Return [x, y] of the center of cell containing provided text 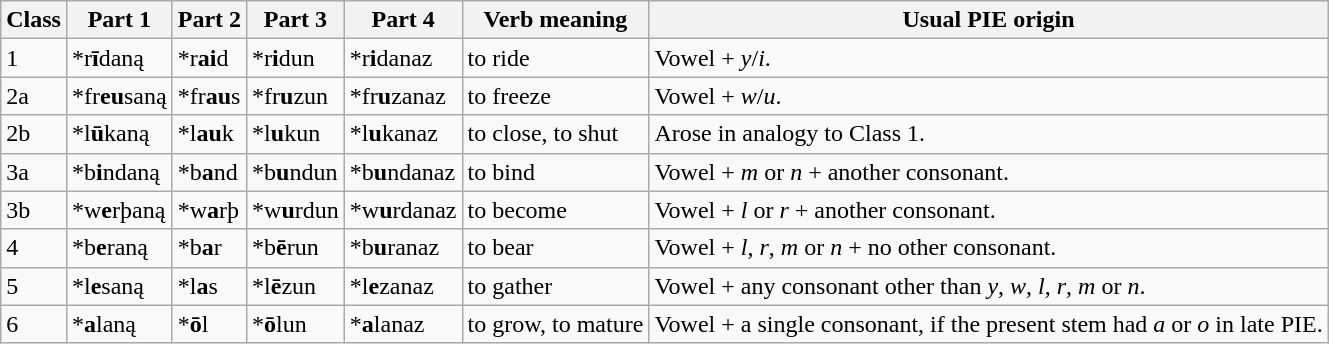
*freusaną [119, 96]
Part 4 [403, 20]
*fruzun [296, 96]
Usual PIE origin [988, 20]
*alanaz [403, 324]
Part 1 [119, 20]
*lēzun [296, 286]
*ōlun [296, 324]
*lauk [209, 134]
*ōl [209, 324]
3a [34, 172]
*buranaz [403, 248]
*bar [209, 248]
4 [34, 248]
Arose in analogy to Class 1. [988, 134]
5 [34, 286]
*bundanaz [403, 172]
*ridun [296, 58]
*lezanaz [403, 286]
*bērun [296, 248]
*lūkaną [119, 134]
*lukanaz [403, 134]
*raid [209, 58]
Vowel + a single consonant, if the present stem had a or o in late PIE. [988, 324]
*bindaną [119, 172]
Class [34, 20]
Vowel + l or r + another consonant. [988, 210]
*ridanaz [403, 58]
*lesaną [119, 286]
*wurdanaz [403, 210]
*lukun [296, 134]
Part 2 [209, 20]
*band [209, 172]
Vowel + y/i. [988, 58]
to grow, to mature [556, 324]
*wurdun [296, 210]
*las [209, 286]
to bind [556, 172]
*alaną [119, 324]
*werþaną [119, 210]
2b [34, 134]
2a [34, 96]
6 [34, 324]
Vowel + l, r, m or n + no other consonant. [988, 248]
Verb meaning [556, 20]
*beraną [119, 248]
*fruzanaz [403, 96]
*rīdaną [119, 58]
*fraus [209, 96]
*bundun [296, 172]
*warþ [209, 210]
to ride [556, 58]
Part 3 [296, 20]
to close, to shut [556, 134]
to gather [556, 286]
Vowel + any consonant other than y, w, l, r, m or n. [988, 286]
Vowel + w/u. [988, 96]
Vowel + m or n + another consonant. [988, 172]
1 [34, 58]
3b [34, 210]
to bear [556, 248]
to become [556, 210]
to freeze [556, 96]
